Scan for the cell matching the given text and deliver its (X, Y) coordinate at center. 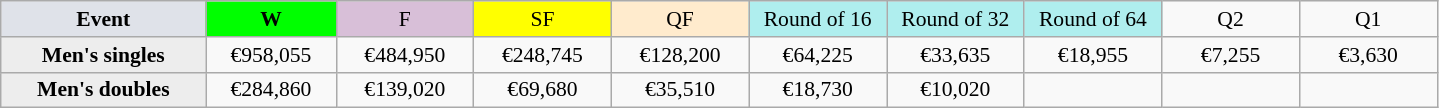
€18,955 (1093, 55)
€7,255 (1231, 55)
€64,225 (818, 55)
Q2 (1231, 19)
€10,020 (955, 90)
Q1 (1368, 19)
Men's singles (104, 55)
SF (543, 19)
€3,630 (1368, 55)
€958,055 (271, 55)
€139,020 (405, 90)
Event (104, 19)
QF (680, 19)
€35,510 (680, 90)
€69,680 (543, 90)
Round of 32 (955, 19)
€33,635 (955, 55)
Men's doubles (104, 90)
W (271, 19)
€128,200 (680, 55)
€248,745 (543, 55)
€18,730 (818, 90)
€284,860 (271, 90)
Round of 16 (818, 19)
F (405, 19)
€484,950 (405, 55)
Round of 64 (1093, 19)
